Return [x, y] of the center of cell containing provided text 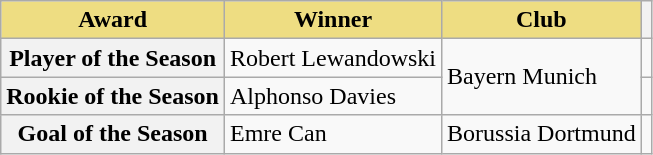
Goal of the Season [113, 134]
Bayern Munich [542, 77]
Emre Can [332, 134]
Borussia Dortmund [542, 134]
Winner [332, 20]
Robert Lewandowski [332, 58]
Player of the Season [113, 58]
Alphonso Davies [332, 96]
Rookie of the Season [113, 96]
Award [113, 20]
Club [542, 20]
